Detect which cell encompasses the target text, then output its (x, y) center coordinate. 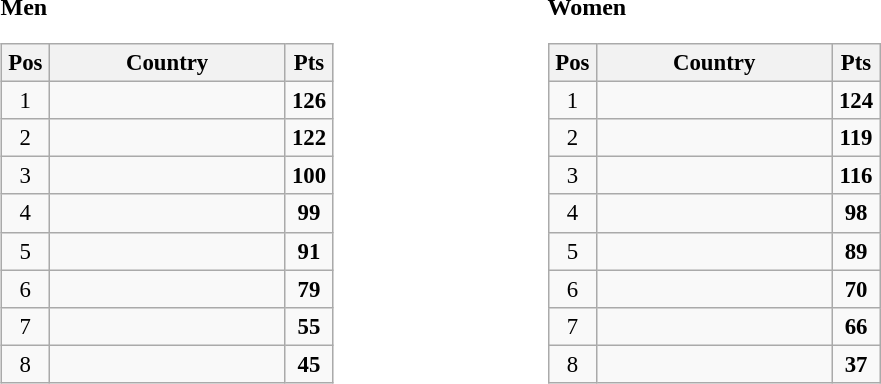
79 (309, 289)
70 (856, 289)
119 (856, 138)
124 (856, 101)
99 (309, 213)
116 (856, 176)
91 (309, 251)
89 (856, 251)
45 (309, 364)
122 (309, 138)
100 (309, 176)
66 (856, 326)
55 (309, 326)
37 (856, 364)
126 (309, 101)
98 (856, 213)
